Detect which cell encompasses the target text, then output its (X, Y) center coordinate. 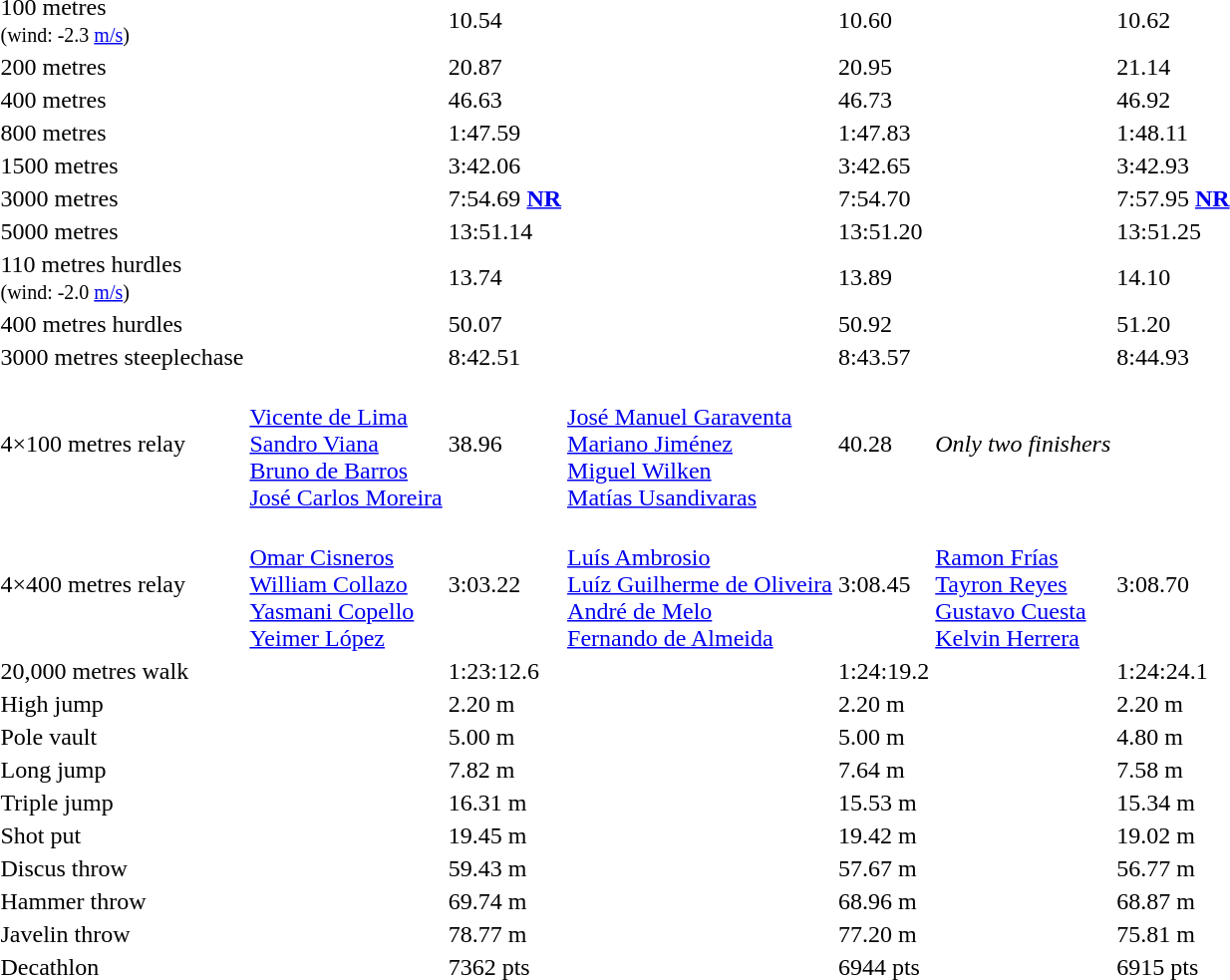
15.53 m (883, 803)
3:08.45 (883, 584)
68.96 m (883, 901)
57.67 m (883, 868)
77.20 m (883, 934)
69.74 m (504, 901)
16.31 m (504, 803)
Vicente de LimaSandro VianaBruno de BarrosJosé Carlos Moreira (346, 444)
19.42 m (883, 835)
3:42.65 (883, 165)
8:42.51 (504, 357)
38.96 (504, 444)
Ramon FríasTayron ReyesGustavo CuestaKelvin Herrera (1023, 584)
7:54.69 NR (504, 198)
3:03.22 (504, 584)
20.87 (504, 67)
59.43 m (504, 868)
7.82 m (504, 770)
13.74 (504, 277)
1:24:19.2 (883, 671)
Luís AmbrosioLuíz Guilherme de OliveiraAndré de MeloFernando de Almeida (700, 584)
40.28 (883, 444)
8:43.57 (883, 357)
3:42.06 (504, 165)
19.45 m (504, 835)
13:51.20 (883, 231)
1:47.59 (504, 133)
7:54.70 (883, 198)
José Manuel GaraventaMariano JiménezMiguel WilkenMatías Usandivaras (700, 444)
1:23:12.6 (504, 671)
1:47.83 (883, 133)
50.92 (883, 324)
13:51.14 (504, 231)
13.89 (883, 277)
Omar CisnerosWilliam CollazoYasmani CopelloYeimer López (346, 584)
50.07 (504, 324)
20.95 (883, 67)
78.77 m (504, 934)
Only two finishers (1023, 444)
46.63 (504, 100)
46.73 (883, 100)
7.64 m (883, 770)
